Capture the cell that displays the provided text and extract its [X, Y] central coordinate. 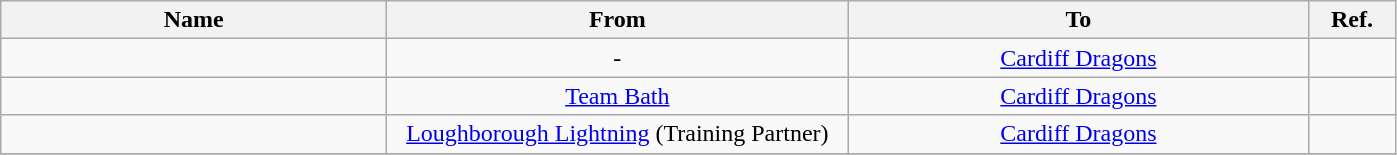
Team Bath [618, 96]
Name [194, 20]
Loughborough Lightning (Training Partner) [618, 134]
To [1078, 20]
Ref. [1352, 20]
- [618, 58]
From [618, 20]
